Scan for the cell matching the given text and deliver its [x, y] coordinate at center. 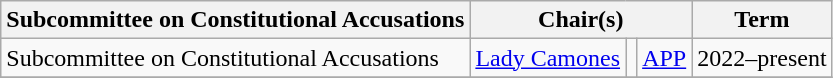
Lady Camones [548, 58]
2022–present [762, 58]
APP [664, 58]
Chair(s) [581, 20]
Term [762, 20]
